Extract the [X, Y] coordinate from the center of the cell holding the provided text.  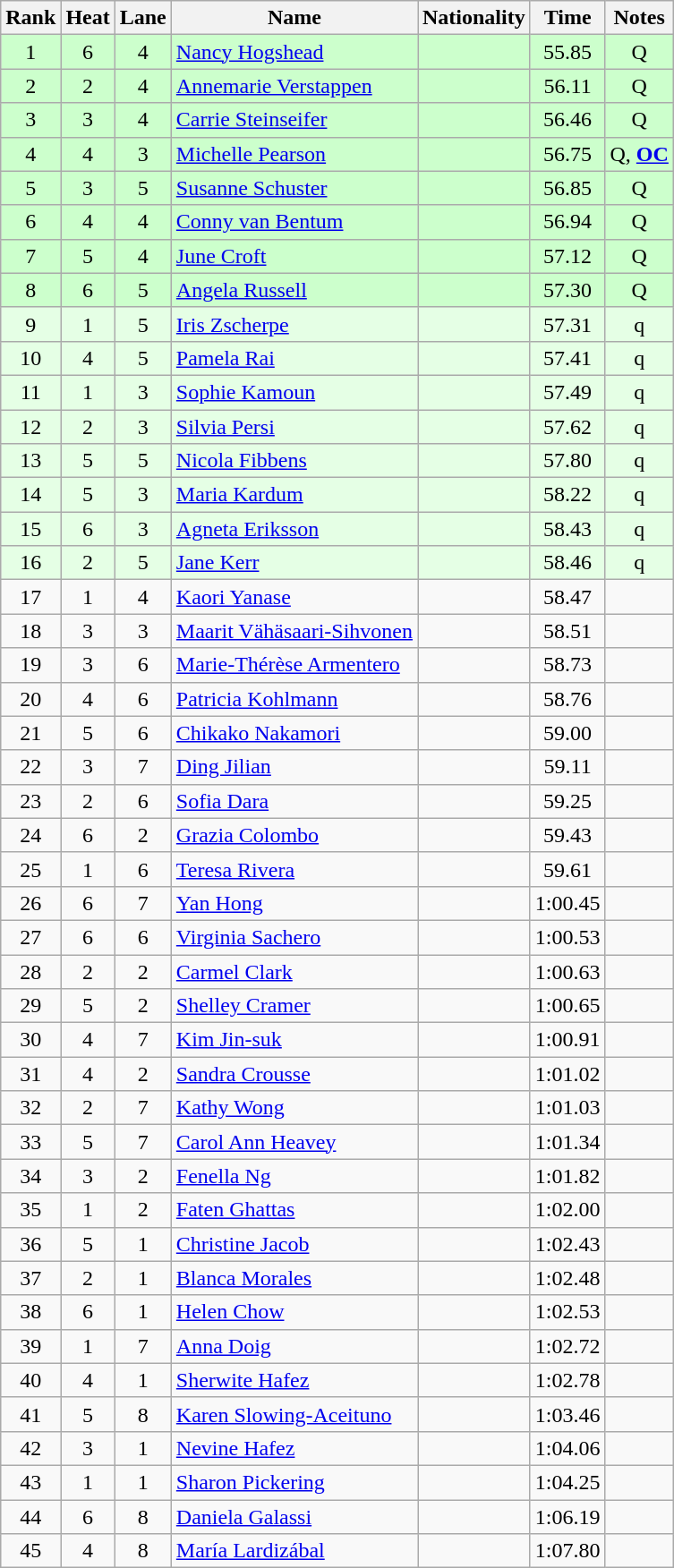
Blanca Morales [294, 1278]
María Lardizábal [294, 1551]
32 [30, 1108]
20 [30, 699]
Fenella Ng [294, 1176]
Anna Doig [294, 1346]
1:00.63 [567, 971]
55.85 [567, 52]
26 [30, 903]
Nicola Fibbens [294, 461]
1:00.65 [567, 1006]
Pamela Rai [294, 358]
57.62 [567, 427]
Time [567, 18]
57.30 [567, 290]
Jane Kerr [294, 563]
1:00.53 [567, 937]
1:04.06 [567, 1448]
57.12 [567, 256]
9 [30, 324]
58.76 [567, 699]
57.31 [567, 324]
Susanne Schuster [294, 188]
23 [30, 801]
Kaori Yanase [294, 597]
1:01.02 [567, 1074]
57.80 [567, 461]
17 [30, 597]
Angela Russell [294, 290]
11 [30, 392]
40 [30, 1380]
1:02.78 [567, 1380]
1:06.19 [567, 1517]
Q, OC [639, 154]
59.11 [567, 767]
Christine Jacob [294, 1244]
45 [30, 1551]
Virginia Sachero [294, 937]
43 [30, 1482]
13 [30, 461]
Carmel Clark [294, 971]
Nationality [474, 18]
30 [30, 1040]
1:02.48 [567, 1278]
Sophie Kamoun [294, 392]
28 [30, 971]
56.46 [567, 120]
1:07.80 [567, 1551]
59.43 [567, 835]
Teresa Rivera [294, 869]
57.49 [567, 392]
1:01.82 [567, 1176]
56.85 [567, 188]
Yan Hong [294, 903]
June Croft [294, 256]
10 [30, 358]
56.75 [567, 154]
1:02.72 [567, 1346]
1:04.25 [567, 1482]
Michelle Pearson [294, 154]
59.00 [567, 733]
58.47 [567, 597]
1:01.03 [567, 1108]
34 [30, 1176]
58.43 [567, 529]
38 [30, 1312]
Lane [143, 18]
Daniela Galassi [294, 1517]
1:00.45 [567, 903]
58.46 [567, 563]
33 [30, 1142]
Maarit Vähäsaari-Sihvonen [294, 631]
Kim Jin-suk [294, 1040]
Name [294, 18]
39 [30, 1346]
Karen Slowing-Aceituno [294, 1414]
25 [30, 869]
Helen Chow [294, 1312]
35 [30, 1210]
56.11 [567, 86]
Heat [88, 18]
58.73 [567, 665]
Grazia Colombo [294, 835]
Shelley Cramer [294, 1006]
16 [30, 563]
58.22 [567, 495]
59.25 [567, 801]
19 [30, 665]
Notes [639, 18]
1:02.43 [567, 1244]
Carol Ann Heavey [294, 1142]
1:00.91 [567, 1040]
14 [30, 495]
Conny van Bentum [294, 222]
59.61 [567, 869]
24 [30, 835]
56.94 [567, 222]
21 [30, 733]
18 [30, 631]
Iris Zscherpe [294, 324]
12 [30, 427]
Marie-Thérèse Armentero [294, 665]
41 [30, 1414]
29 [30, 1006]
15 [30, 529]
Maria Kardum [294, 495]
Nevine Hafez [294, 1448]
22 [30, 767]
Chikako Nakamori [294, 733]
Annemarie Verstappen [294, 86]
Rank [30, 18]
Patricia Kohlmann [294, 699]
1:02.53 [567, 1312]
1:03.46 [567, 1414]
Sandra Crousse [294, 1074]
44 [30, 1517]
Nancy Hogshead [294, 52]
Ding Jilian [294, 767]
36 [30, 1244]
1:02.00 [567, 1210]
31 [30, 1074]
1:01.34 [567, 1142]
Sofia Dara [294, 801]
27 [30, 937]
42 [30, 1448]
Faten Ghattas [294, 1210]
58.51 [567, 631]
Kathy Wong [294, 1108]
Agneta Eriksson [294, 529]
Carrie Steinseifer [294, 120]
Silvia Persi [294, 427]
Sharon Pickering [294, 1482]
Sherwite Hafez [294, 1380]
37 [30, 1278]
57.41 [567, 358]
